Search for the cell housing the specified text and yield its [x, y] center coordinate. 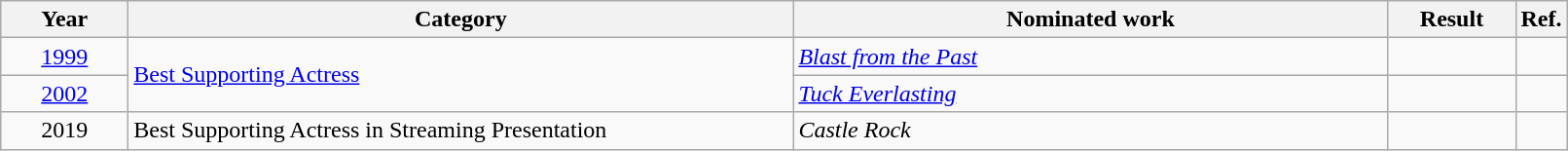
Best Supporting Actress [461, 75]
2019 [64, 131]
2002 [64, 94]
Castle Rock [1090, 131]
Result [1452, 19]
Blast from the Past [1090, 57]
Year [64, 19]
1999 [64, 57]
Tuck Everlasting [1090, 94]
Category [461, 19]
Ref. [1542, 19]
Nominated work [1090, 19]
Best Supporting Actress in Streaming Presentation [461, 131]
